Determine the (X, Y) coordinate at the center of the cell enclosing the given text.  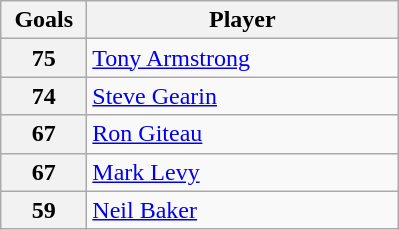
Player (242, 20)
75 (44, 58)
Goals (44, 20)
Mark Levy (242, 172)
Ron Giteau (242, 134)
74 (44, 96)
Neil Baker (242, 210)
Steve Gearin (242, 96)
Tony Armstrong (242, 58)
59 (44, 210)
